From the cell containing the given text, extract its center point as [x, y] coordinate. 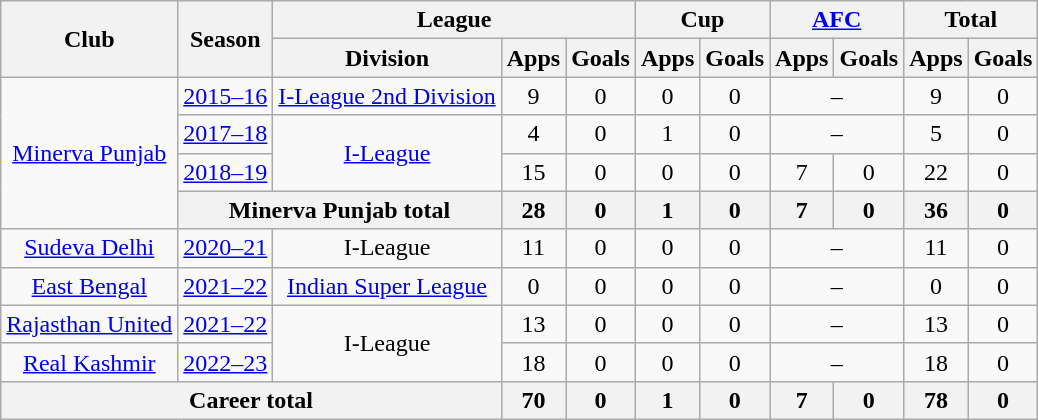
78 [936, 400]
AFC [837, 20]
Real Kashmir [90, 362]
Cup [702, 20]
I-League 2nd Division [387, 96]
Division [387, 58]
36 [936, 210]
Club [90, 39]
15 [533, 172]
Indian Super League [387, 286]
Career total [251, 400]
2022–23 [226, 362]
5 [936, 134]
Season [226, 39]
East Bengal [90, 286]
League [454, 20]
2018–19 [226, 172]
70 [533, 400]
Rajasthan United [90, 324]
Total [971, 20]
4 [533, 134]
Sudeva Delhi [90, 248]
22 [936, 172]
2015–16 [226, 96]
28 [533, 210]
2020–21 [226, 248]
2017–18 [226, 134]
Minerva Punjab total [340, 210]
Minerva Punjab [90, 153]
